Find where the given text appears and provide that cell's center as (X, Y) coordinate. 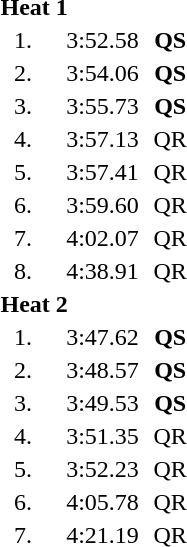
3:51.35 (102, 436)
3:52.23 (102, 469)
4:02.07 (102, 238)
3:57.41 (102, 172)
4:38.91 (102, 271)
4:05.78 (102, 502)
3:54.06 (102, 73)
3:52.58 (102, 40)
3:57.13 (102, 139)
3:55.73 (102, 106)
3:49.53 (102, 403)
3:47.62 (102, 337)
3:48.57 (102, 370)
3:59.60 (102, 205)
